Locate the cell with the specified text and output its [x, y] center coordinate. 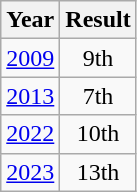
7th [98, 96]
Year [30, 20]
9th [98, 58]
2009 [30, 58]
2013 [30, 96]
2022 [30, 134]
2023 [30, 172]
13th [98, 172]
10th [98, 134]
Result [98, 20]
